Search for the cell housing the specified text and yield its [X, Y] center coordinate. 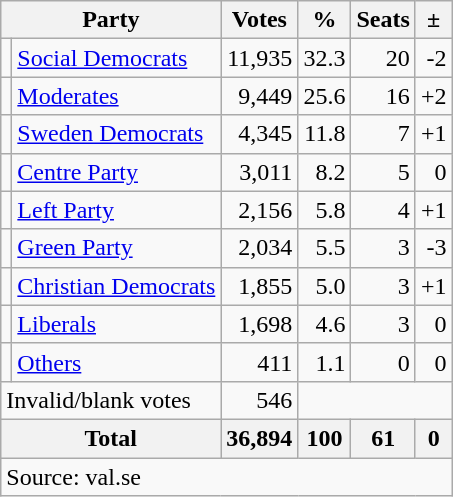
5.0 [324, 286]
16 [383, 96]
Votes [260, 20]
3,011 [260, 172]
Social Democrats [116, 58]
Sweden Democrats [116, 134]
4 [383, 210]
Moderates [116, 96]
Christian Democrats [116, 286]
2,034 [260, 248]
4,345 [260, 134]
32.3 [324, 58]
36,894 [260, 438]
Seats [383, 20]
Left Party [116, 210]
546 [260, 400]
-2 [434, 58]
100 [324, 438]
± [434, 20]
-3 [434, 248]
1,698 [260, 324]
1,855 [260, 286]
20 [383, 58]
2,156 [260, 210]
8.2 [324, 172]
+2 [434, 96]
411 [260, 362]
Others [116, 362]
5.8 [324, 210]
Invalid/blank votes [111, 400]
5.5 [324, 248]
61 [383, 438]
11,935 [260, 58]
% [324, 20]
Total [111, 438]
1.1 [324, 362]
Source: val.se [226, 477]
9,449 [260, 96]
7 [383, 134]
Centre Party [116, 172]
Party [111, 20]
Liberals [116, 324]
5 [383, 172]
11.8 [324, 134]
25.6 [324, 96]
4.6 [324, 324]
Green Party [116, 248]
